From the cell containing the given text, extract its center point as (X, Y) coordinate. 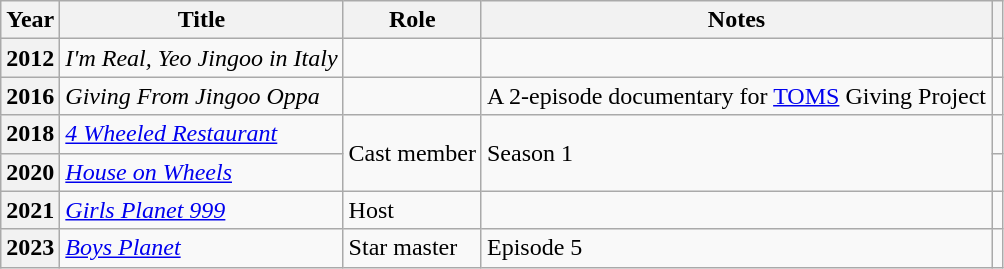
Episode 5 (736, 248)
A 2-episode documentary for TOMS Giving Project (736, 96)
House on Wheels (202, 172)
Giving From Jingoo Oppa (202, 96)
4 Wheeled Restaurant (202, 134)
2016 (30, 96)
2012 (30, 58)
2021 (30, 210)
2020 (30, 172)
2018 (30, 134)
Cast member (412, 153)
I'm Real, Yeo Jingoo in Italy (202, 58)
Year (30, 20)
Host (412, 210)
Notes (736, 20)
Girls Planet 999 (202, 210)
Star master (412, 248)
Title (202, 20)
Role (412, 20)
2023 (30, 248)
Season 1 (736, 153)
Boys Planet (202, 248)
